From the cell containing the given text, extract its center point as (x, y) coordinate. 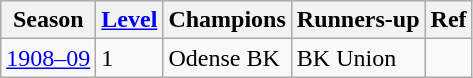
Season (48, 20)
Ref (448, 20)
Runners-up (358, 20)
1908–09 (48, 58)
BK Union (358, 58)
Level (130, 20)
1 (130, 58)
Champions (227, 20)
Odense BK (227, 58)
